Output the [X, Y] coordinate of the center of the cell containing the given text.  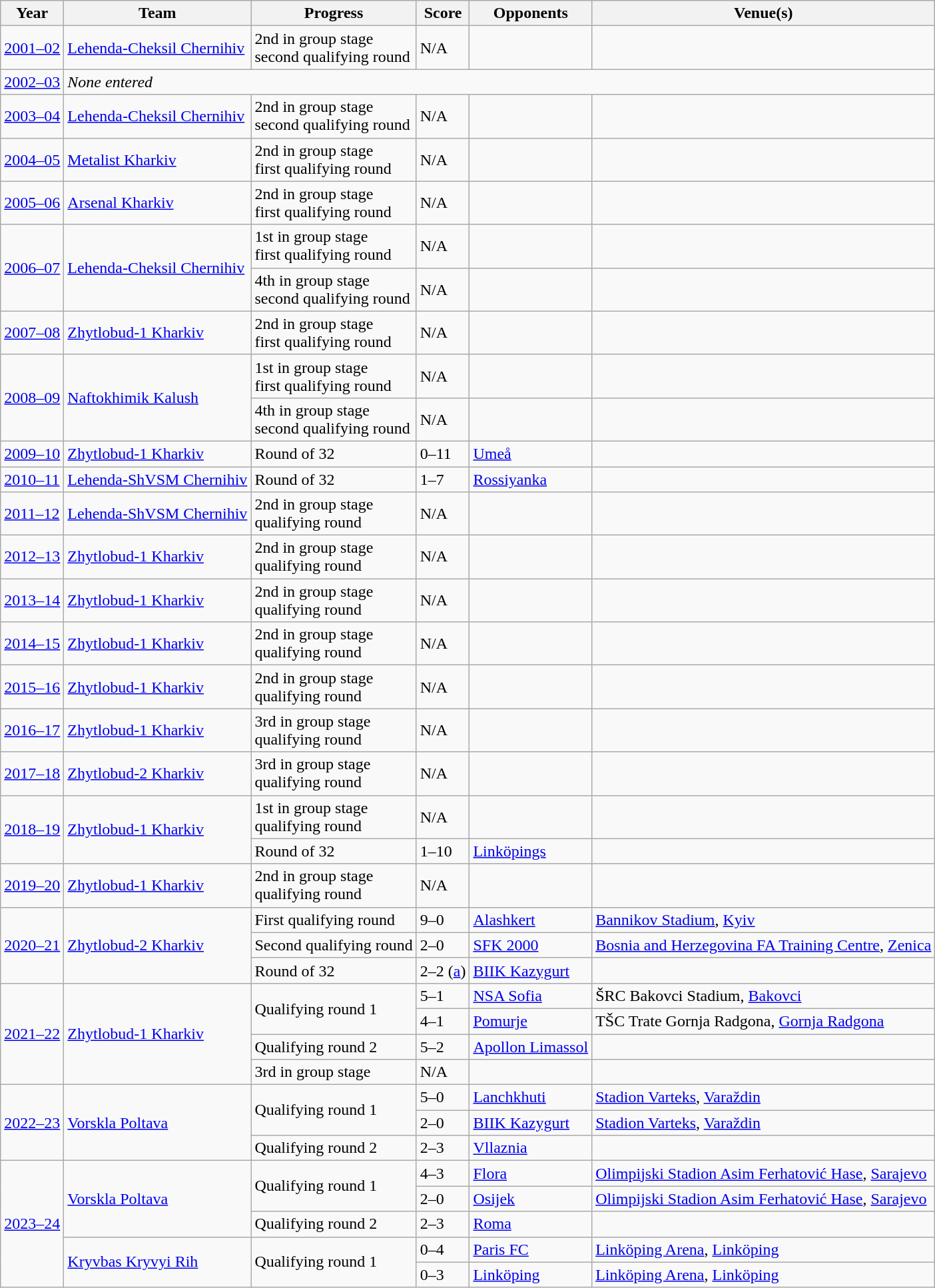
5–0 [443, 1098]
2016–17 [32, 730]
0–11 [443, 454]
3rd in group stage [334, 1072]
5–2 [443, 1046]
Alashkert [531, 920]
2001–02 [32, 48]
Linköping [531, 1275]
Osijek [531, 1199]
1–10 [443, 851]
2002–03 [32, 82]
Lanchkhuti [531, 1098]
ŠRC Bakovci Stadium, Bakovci [763, 996]
TŠC Trate Gornja Radgona, Gornja Radgona [763, 1021]
SFK 2000 [531, 945]
2010–11 [32, 479]
Rossiyanka [531, 479]
Year [32, 13]
Kryvbas Kryvyi Rih [157, 1262]
2011–12 [32, 514]
2–2 (a) [443, 970]
5–1 [443, 996]
Naftokhimik Kalush [157, 398]
9–0 [443, 920]
Paris FC [531, 1249]
2021–22 [32, 1034]
2008–09 [32, 398]
2018–19 [32, 830]
2006–07 [32, 268]
Second qualifying round [334, 945]
Apollon Limassol [531, 1046]
2015–16 [32, 687]
2007–08 [32, 333]
Opponents [531, 13]
0–4 [443, 1249]
1–7 [443, 479]
2005–06 [32, 202]
2014–15 [32, 643]
2009–10 [32, 454]
1st in group stagequalifying round [334, 816]
Pomurje [531, 1021]
Umeå [531, 454]
Bannikov Stadium, Kyiv [763, 920]
2003–04 [32, 116]
Bosnia and Herzegovina FA Training Centre, Zenica [763, 945]
2020–21 [32, 945]
NSA Sofia [531, 996]
Roma [531, 1224]
Flora [531, 1173]
Progress [334, 13]
2023–24 [32, 1224]
4–3 [443, 1173]
None entered [499, 82]
2019–20 [32, 886]
Score [443, 13]
2017–18 [32, 774]
Linköpings [531, 851]
2013–14 [32, 601]
Vllaznia [531, 1148]
Arsenal Kharkiv [157, 202]
Metalist Kharkiv [157, 160]
2012–13 [32, 557]
0–3 [443, 1275]
Team [157, 13]
4–1 [443, 1021]
Venue(s) [763, 13]
First qualifying round [334, 920]
2004–05 [32, 160]
2022–23 [32, 1123]
